Determine the [x, y] coordinate at the center of the cell enclosing the given text.  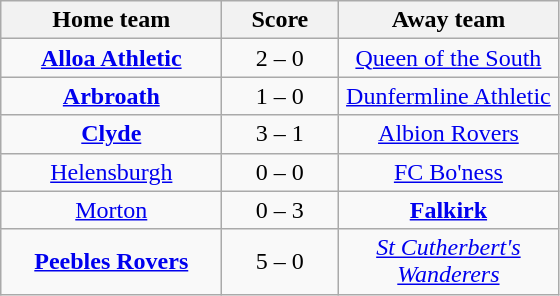
Queen of the South [448, 58]
FC Bo'ness [448, 172]
5 – 0 [280, 262]
Home team [112, 20]
Falkirk [448, 210]
St Cutherbert's Wanderers [448, 262]
Score [280, 20]
0 – 0 [280, 172]
Arbroath [112, 96]
Away team [448, 20]
Clyde [112, 134]
Helensburgh [112, 172]
Alloa Athletic [112, 58]
Albion Rovers [448, 134]
3 – 1 [280, 134]
Morton [112, 210]
2 – 0 [280, 58]
1 – 0 [280, 96]
Dunfermline Athletic [448, 96]
0 – 3 [280, 210]
Peebles Rovers [112, 262]
